For the text-containing cell, return its midpoint in [x, y] coordinate format. 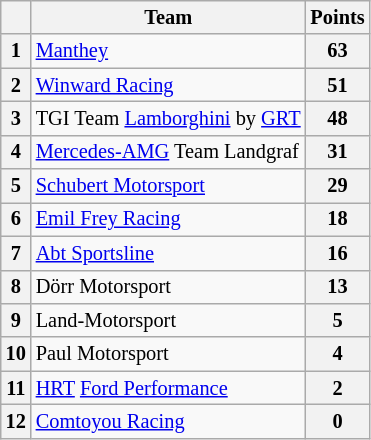
7 [16, 253]
8 [16, 287]
Mercedes-AMG Team Landgraf [168, 152]
16 [338, 253]
11 [16, 388]
HRT Ford Performance [168, 388]
9 [16, 320]
Land-Motorsport [168, 320]
Dörr Motorsport [168, 287]
Paul Motorsport [168, 354]
Schubert Motorsport [168, 186]
0 [338, 421]
3 [16, 118]
Comtoyou Racing [168, 421]
Abt Sportsline [168, 253]
13 [338, 287]
10 [16, 354]
63 [338, 51]
Manthey [168, 51]
51 [338, 85]
1 [16, 51]
Emil Frey Racing [168, 219]
Team [168, 17]
12 [16, 421]
TGI Team Lamborghini by GRT [168, 118]
48 [338, 118]
31 [338, 152]
Winward Racing [168, 85]
18 [338, 219]
29 [338, 186]
6 [16, 219]
Points [338, 17]
